For the text-containing cell, return its midpoint in [x, y] coordinate format. 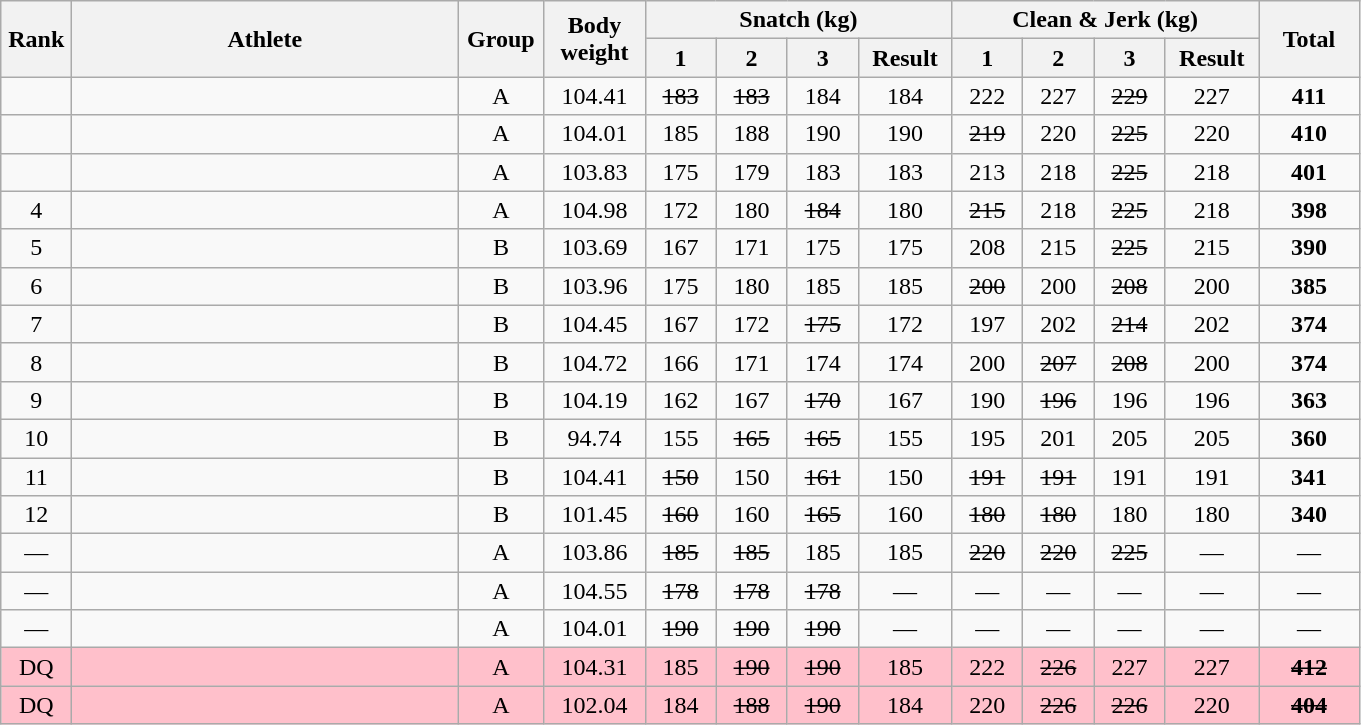
94.74 [594, 438]
104.31 [594, 667]
412 [1308, 667]
398 [1308, 210]
7 [36, 324]
401 [1308, 172]
103.69 [594, 248]
11 [36, 477]
179 [752, 172]
340 [1308, 515]
341 [1308, 477]
207 [1058, 362]
Rank [36, 39]
390 [1308, 248]
411 [1308, 96]
219 [988, 134]
12 [36, 515]
103.86 [594, 553]
6 [36, 286]
385 [1308, 286]
410 [1308, 134]
162 [680, 400]
104.19 [594, 400]
404 [1308, 705]
161 [822, 477]
Body weight [594, 39]
363 [1308, 400]
195 [988, 438]
103.83 [594, 172]
213 [988, 172]
104.98 [594, 210]
103.96 [594, 286]
5 [36, 248]
360 [1308, 438]
104.55 [594, 591]
10 [36, 438]
8 [36, 362]
Total [1308, 39]
170 [822, 400]
102.04 [594, 705]
229 [1130, 96]
101.45 [594, 515]
Clean & Jerk (kg) [1106, 20]
104.45 [594, 324]
166 [680, 362]
201 [1058, 438]
4 [36, 210]
214 [1130, 324]
Group [501, 39]
9 [36, 400]
197 [988, 324]
Snatch (kg) [798, 20]
Athlete [265, 39]
104.72 [594, 362]
